Detect which cell encompasses the target text, then output its (X, Y) center coordinate. 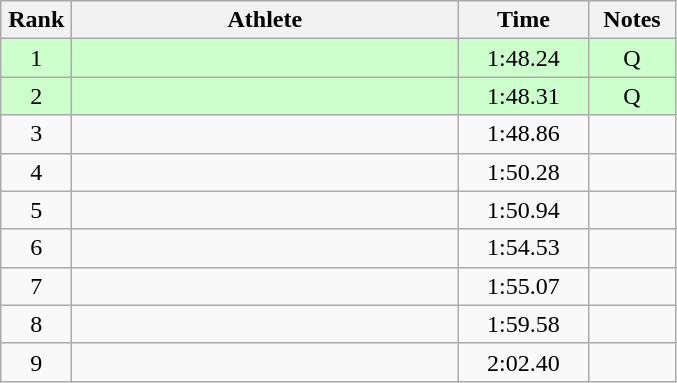
6 (36, 248)
Time (524, 20)
1:50.94 (524, 210)
3 (36, 134)
1:48.86 (524, 134)
9 (36, 362)
Notes (632, 20)
4 (36, 172)
2 (36, 96)
1:54.53 (524, 248)
1 (36, 58)
1:48.31 (524, 96)
8 (36, 324)
1:48.24 (524, 58)
Athlete (265, 20)
1:59.58 (524, 324)
1:55.07 (524, 286)
1:50.28 (524, 172)
7 (36, 286)
2:02.40 (524, 362)
Rank (36, 20)
5 (36, 210)
